Scan for the cell matching the given text and deliver its (X, Y) coordinate at center. 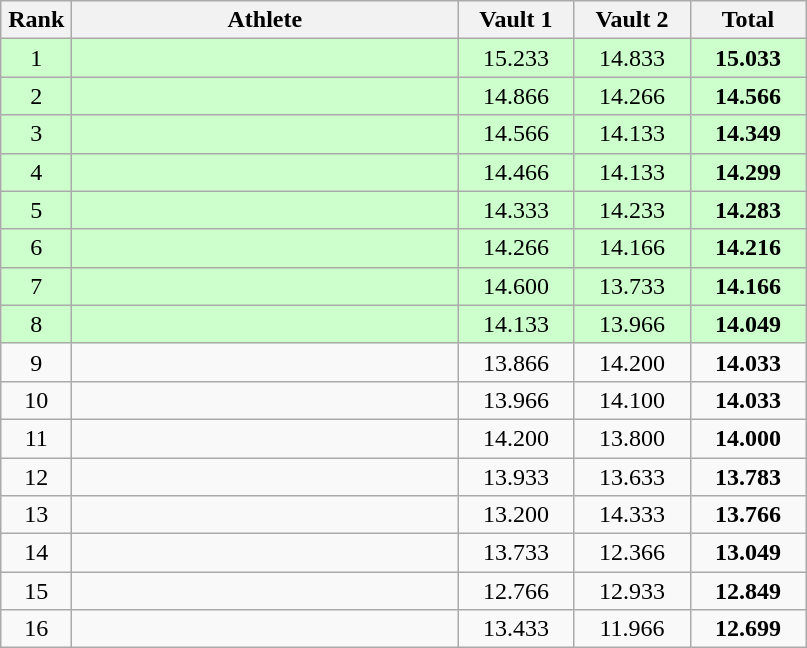
14.049 (748, 324)
5 (36, 210)
3 (36, 134)
13.866 (516, 362)
4 (36, 172)
12.766 (516, 591)
6 (36, 248)
Vault 1 (516, 20)
15.033 (748, 58)
Rank (36, 20)
12.699 (748, 629)
2 (36, 96)
14.833 (632, 58)
14.233 (632, 210)
12.849 (748, 591)
Vault 2 (632, 20)
15.233 (516, 58)
14 (36, 553)
14.349 (748, 134)
13 (36, 515)
13.433 (516, 629)
13.933 (516, 477)
8 (36, 324)
13.800 (632, 438)
11.966 (632, 629)
15 (36, 591)
13.783 (748, 477)
14.466 (516, 172)
13.200 (516, 515)
14.299 (748, 172)
14.600 (516, 286)
7 (36, 286)
13.049 (748, 553)
12 (36, 477)
10 (36, 400)
14.866 (516, 96)
14.283 (748, 210)
Total (748, 20)
16 (36, 629)
12.933 (632, 591)
14.216 (748, 248)
Athlete (265, 20)
13.766 (748, 515)
13.633 (632, 477)
14.000 (748, 438)
12.366 (632, 553)
9 (36, 362)
1 (36, 58)
14.100 (632, 400)
11 (36, 438)
